Capture the cell that displays the provided text and extract its (x, y) central coordinate. 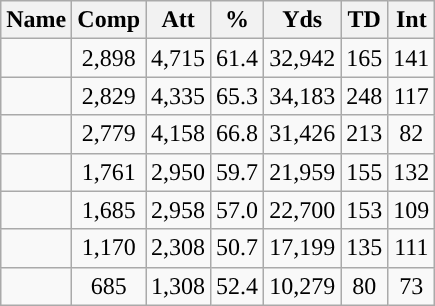
4,335 (178, 96)
73 (412, 286)
61.4 (238, 58)
32,942 (302, 58)
135 (364, 248)
22,700 (302, 210)
Name (36, 20)
80 (364, 286)
Int (412, 20)
31,426 (302, 134)
2,950 (178, 172)
111 (412, 248)
Yds (302, 20)
1,170 (109, 248)
2,779 (109, 134)
1,761 (109, 172)
213 (364, 134)
TD (364, 20)
685 (109, 286)
Comp (109, 20)
132 (412, 172)
2,898 (109, 58)
17,199 (302, 248)
109 (412, 210)
2,958 (178, 210)
4,158 (178, 134)
248 (364, 96)
82 (412, 134)
155 (364, 172)
21,959 (302, 172)
2,829 (109, 96)
Att (178, 20)
2,308 (178, 248)
10,279 (302, 286)
34,183 (302, 96)
141 (412, 58)
1,308 (178, 286)
153 (364, 210)
50.7 (238, 248)
65.3 (238, 96)
52.4 (238, 286)
57.0 (238, 210)
66.8 (238, 134)
% (238, 20)
117 (412, 96)
59.7 (238, 172)
165 (364, 58)
1,685 (109, 210)
4,715 (178, 58)
